For the text-containing cell, return its midpoint in [x, y] coordinate format. 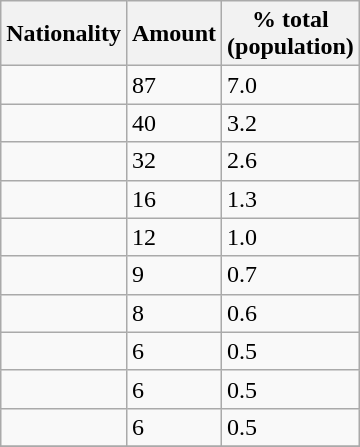
% total(population) [291, 34]
8 [174, 313]
32 [174, 161]
0.6 [291, 313]
87 [174, 85]
2.6 [291, 161]
12 [174, 237]
7.0 [291, 85]
Amount [174, 34]
1.3 [291, 199]
0.7 [291, 275]
16 [174, 199]
40 [174, 123]
3.2 [291, 123]
9 [174, 275]
1.0 [291, 237]
Nationality [64, 34]
